Find where the given text appears and provide that cell's center as [X, Y] coordinate. 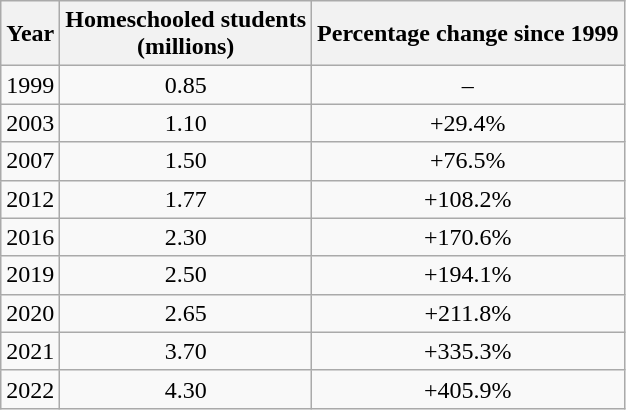
+29.4% [468, 123]
+335.3% [468, 351]
1.50 [186, 161]
2.65 [186, 313]
+76.5% [468, 161]
2020 [30, 313]
+405.9% [468, 389]
2003 [30, 123]
4.30 [186, 389]
+194.1% [468, 275]
2012 [30, 199]
Year [30, 34]
Percentage change since 1999 [468, 34]
+108.2% [468, 199]
1.10 [186, 123]
Homeschooled students (millions) [186, 34]
1.77 [186, 199]
2.30 [186, 237]
2019 [30, 275]
3.70 [186, 351]
+170.6% [468, 237]
1999 [30, 85]
2022 [30, 389]
– [468, 85]
0.85 [186, 85]
2007 [30, 161]
+211.8% [468, 313]
2016 [30, 237]
2021 [30, 351]
2.50 [186, 275]
